Find where the given text appears and provide that cell's center as (X, Y) coordinate. 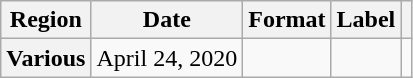
Label (366, 20)
Date (167, 20)
Various (46, 58)
Format (287, 20)
April 24, 2020 (167, 58)
Region (46, 20)
